Find where the given text appears and provide that cell's center as [x, y] coordinate. 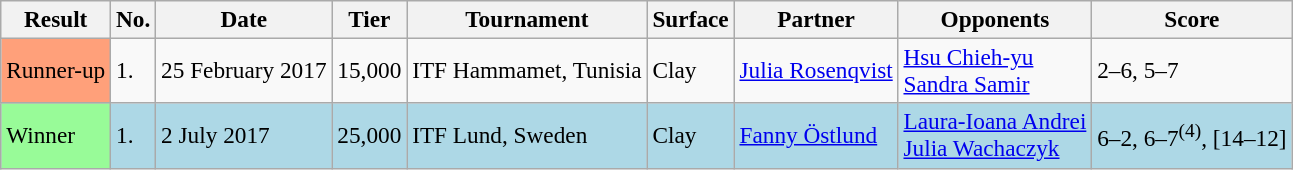
2–6, 5–7 [1192, 70]
Winner [56, 136]
Date [244, 19]
Tournament [527, 19]
25 February 2017 [244, 70]
Opponents [995, 19]
Julia Rosenqvist [816, 70]
No. [134, 19]
Laura-Ioana Andrei Julia Wachaczyk [995, 136]
Surface [690, 19]
Tier [370, 19]
Score [1192, 19]
Partner [816, 19]
Hsu Chieh-yu Sandra Samir [995, 70]
ITF Hammamet, Tunisia [527, 70]
Result [56, 19]
2 July 2017 [244, 136]
Fanny Östlund [816, 136]
6–2, 6–7(4), [14–12] [1192, 136]
25,000 [370, 136]
ITF Lund, Sweden [527, 136]
15,000 [370, 70]
Runner-up [56, 70]
